Find where the given text appears and provide that cell's center as (x, y) coordinate. 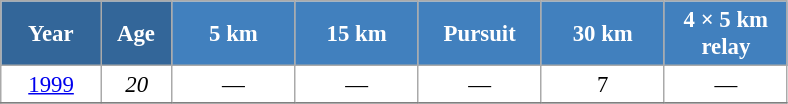
Pursuit (480, 34)
1999 (52, 85)
7 (602, 85)
5 km (234, 34)
20 (136, 85)
4 × 5 km relay (726, 34)
30 km (602, 34)
15 km (356, 34)
Year (52, 34)
Age (136, 34)
